Output the (x, y) coordinate of the center of the cell containing the given text.  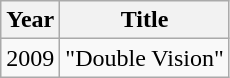
2009 (30, 58)
Year (30, 20)
Title (144, 20)
"Double Vision" (144, 58)
